Search for the cell housing the specified text and yield its [X, Y] center coordinate. 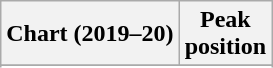
Peakposition [225, 34]
Chart (2019–20) [90, 34]
